Find where the given text appears and provide that cell's center as (x, y) coordinate. 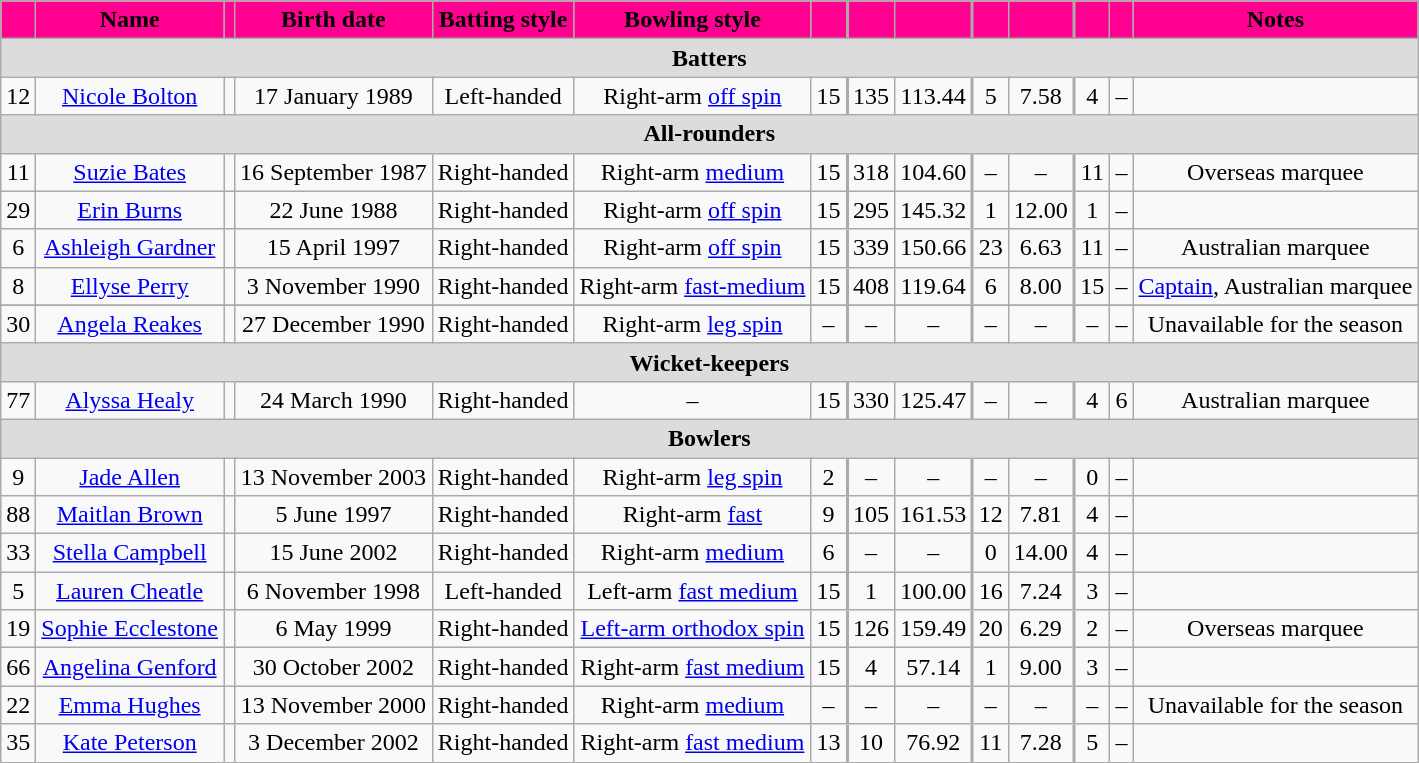
126 (871, 629)
339 (871, 248)
29 (18, 210)
Captain, Australian marquee (1276, 286)
6 May 1999 (334, 629)
16 (990, 591)
Right-arm fast (692, 515)
Erin Burns (130, 210)
14.00 (1041, 553)
33 (18, 553)
Emma Hughes (130, 705)
6.29 (1041, 629)
145.32 (934, 210)
Left-arm orthodox spin (692, 629)
13 November 2003 (334, 477)
Batters (710, 58)
6 November 1998 (334, 591)
Batting style (503, 20)
76.92 (934, 743)
104.60 (934, 172)
100.00 (934, 591)
Ellyse Perry (130, 286)
Angelina Genford (130, 667)
22 (18, 705)
Angela Reakes (130, 324)
105 (871, 515)
66 (18, 667)
17 January 1989 (334, 96)
318 (871, 172)
Jade Allen (130, 477)
13 November 2000 (334, 705)
35 (18, 743)
7.24 (1041, 591)
Sophie Ecclestone (130, 629)
13 (829, 743)
Bowling style (692, 20)
8 (18, 286)
77 (18, 400)
Alyssa Healy (130, 400)
Suzie Bates (130, 172)
6.63 (1041, 248)
Right-arm fast-medium (692, 286)
24 March 1990 (334, 400)
Birth date (334, 20)
12.00 (1041, 210)
Notes (1276, 20)
22 June 1988 (334, 210)
5 June 1997 (334, 515)
20 (990, 629)
10 (871, 743)
3 December 2002 (334, 743)
88 (18, 515)
7.28 (1041, 743)
Ashleigh Gardner (130, 248)
9.00 (1041, 667)
27 December 1990 (334, 324)
161.53 (934, 515)
3 November 1990 (334, 286)
7.58 (1041, 96)
15 April 1997 (334, 248)
8.00 (1041, 286)
Nicole Bolton (130, 96)
113.44 (934, 96)
330 (871, 400)
23 (990, 248)
Maitlan Brown (130, 515)
159.49 (934, 629)
Name (130, 20)
Lauren Cheatle (130, 591)
408 (871, 286)
16 September 1987 (334, 172)
30 (18, 324)
15 June 2002 (334, 553)
119.64 (934, 286)
Stella Campbell (130, 553)
7.81 (1041, 515)
125.47 (934, 400)
135 (871, 96)
150.66 (934, 248)
Bowlers (710, 438)
57.14 (934, 667)
Left-arm fast medium (692, 591)
30 October 2002 (334, 667)
19 (18, 629)
Kate Peterson (130, 743)
All-rounders (710, 134)
295 (871, 210)
Wicket-keepers (710, 362)
